Detect which cell encompasses the target text, then output its [x, y] center coordinate. 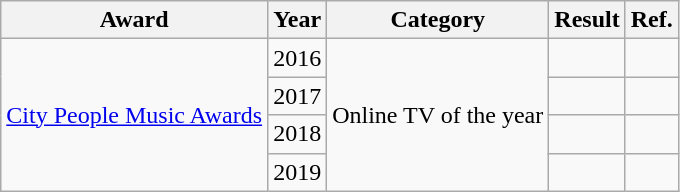
Award [134, 20]
Year [298, 20]
2016 [298, 58]
Category [438, 20]
Ref. [652, 20]
2018 [298, 134]
City People Music Awards [134, 115]
2019 [298, 172]
Result [587, 20]
2017 [298, 96]
Online TV of the year [438, 115]
